Pinpoint the cell where the given text exists, returning its [x, y] midpoint coordinate. 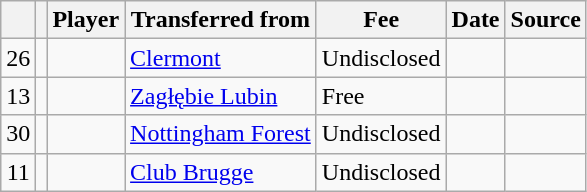
Source [546, 20]
Nottingham Forest [221, 134]
Date [476, 20]
26 [18, 58]
Fee [381, 20]
30 [18, 134]
Free [381, 96]
Club Brugge [221, 172]
Transferred from [221, 20]
11 [18, 172]
Clermont [221, 58]
13 [18, 96]
Player [86, 20]
Zagłębie Lubin [221, 96]
